From the cell containing the given text, extract its center point as [x, y] coordinate. 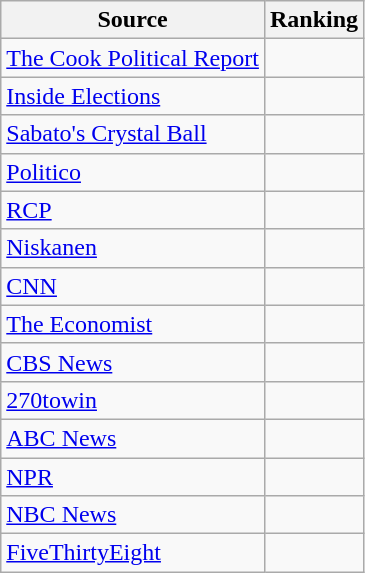
Sabato's Crystal Ball [133, 134]
CNN [133, 286]
270towin [133, 400]
Source [133, 20]
FiveThirtyEight [133, 553]
Inside Elections [133, 96]
CBS News [133, 362]
Politico [133, 172]
The Cook Political Report [133, 58]
Niskanen [133, 248]
The Economist [133, 324]
NBC News [133, 515]
NPR [133, 477]
Ranking [314, 20]
RCP [133, 210]
ABC News [133, 438]
